From the cell containing the given text, extract its center point as (X, Y) coordinate. 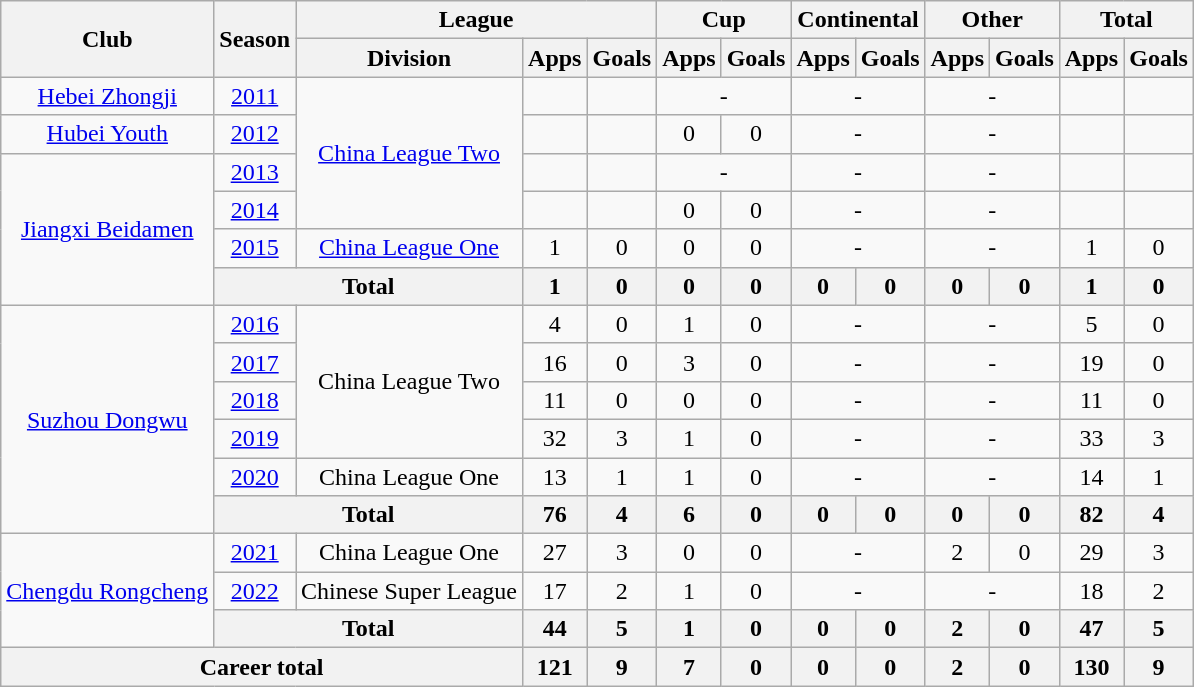
2018 (255, 400)
Cup (724, 20)
Hubei Youth (108, 134)
Chengdu Rongcheng (108, 591)
Suzhou Dongwu (108, 419)
29 (1091, 553)
32 (555, 438)
2015 (255, 248)
League (476, 20)
14 (1091, 477)
Season (255, 39)
19 (1091, 362)
76 (555, 515)
16 (555, 362)
130 (1091, 667)
2012 (255, 134)
13 (555, 477)
33 (1091, 438)
Chinese Super League (410, 591)
82 (1091, 515)
2011 (255, 96)
2022 (255, 591)
Hebei Zhongji (108, 96)
2017 (255, 362)
2013 (255, 172)
47 (1091, 629)
2019 (255, 438)
Division (410, 58)
2020 (255, 477)
44 (555, 629)
7 (689, 667)
Career total (262, 667)
Other (992, 20)
121 (555, 667)
Jiangxi Beidamen (108, 229)
6 (689, 515)
17 (555, 591)
Club (108, 39)
27 (555, 553)
2014 (255, 210)
Continental (858, 20)
18 (1091, 591)
2016 (255, 324)
2021 (255, 553)
